Extract the [X, Y] coordinate from the center of the cell holding the provided text.  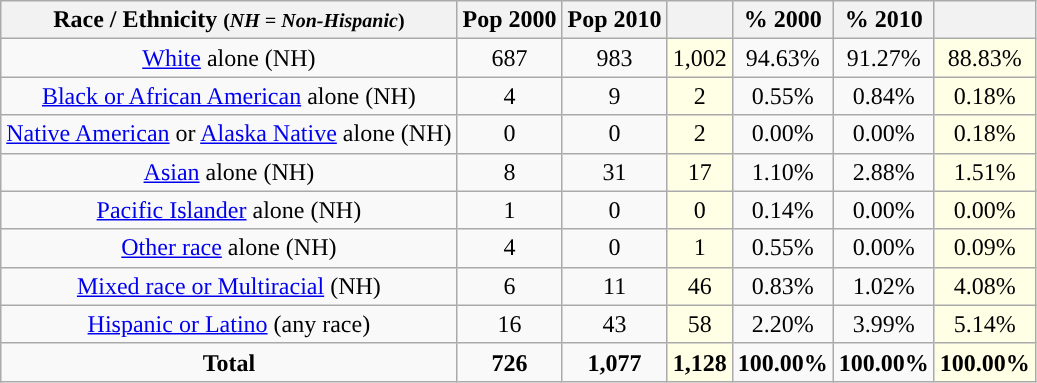
46 [700, 286]
687 [510, 58]
Hispanic or Latino (any race) [229, 324]
16 [510, 324]
5.14% [984, 324]
3.99% [884, 324]
0.83% [782, 286]
Mixed race or Multiracial (NH) [229, 286]
2.88% [884, 172]
Pop 2000 [510, 20]
8 [510, 172]
0.84% [884, 96]
White alone (NH) [229, 58]
4.08% [984, 286]
9 [614, 96]
17 [700, 172]
Other race alone (NH) [229, 248]
0.14% [782, 210]
0.09% [984, 248]
2.20% [782, 324]
Pop 2010 [614, 20]
Pacific Islander alone (NH) [229, 210]
% 2000 [782, 20]
726 [510, 362]
1.10% [782, 172]
1,002 [700, 58]
% 2010 [884, 20]
Native American or Alaska Native alone (NH) [229, 134]
Total [229, 362]
Race / Ethnicity (NH = Non-Hispanic) [229, 20]
Black or African American alone (NH) [229, 96]
88.83% [984, 58]
43 [614, 324]
31 [614, 172]
1,077 [614, 362]
Asian alone (NH) [229, 172]
11 [614, 286]
983 [614, 58]
58 [700, 324]
1,128 [700, 362]
94.63% [782, 58]
6 [510, 286]
1.51% [984, 172]
1.02% [884, 286]
91.27% [884, 58]
